Capture the cell that displays the provided text and extract its [X, Y] central coordinate. 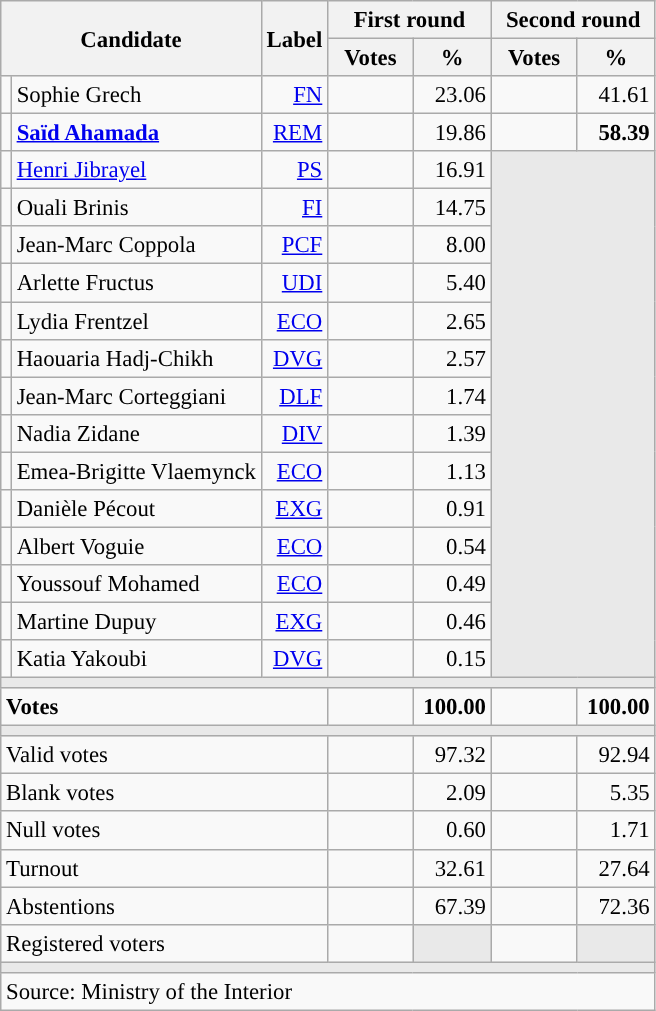
2.57 [452, 358]
Ouali Brinis [136, 208]
DLF [294, 396]
Henri Jibrayel [136, 170]
Saïd Ahamada [136, 133]
1.71 [616, 831]
Albert Voguie [136, 546]
32.61 [452, 868]
Youssouf Mohamed [136, 584]
Katia Yakoubi [136, 659]
REM [294, 133]
Turnout [164, 868]
92.94 [616, 755]
2.65 [452, 321]
PS [294, 170]
0.46 [452, 621]
8.00 [452, 245]
Abstentions [164, 906]
Haouaria Hadj-Chikh [136, 358]
Source: Ministry of the Interior [328, 992]
Jean-Marc Coppola [136, 245]
Lydia Frentzel [136, 321]
Label [294, 38]
FI [294, 208]
14.75 [452, 208]
1.74 [452, 396]
2.09 [452, 793]
Candidate [132, 38]
67.39 [452, 906]
16.91 [452, 170]
1.39 [452, 433]
First round [410, 20]
Blank votes [164, 793]
5.35 [616, 793]
19.86 [452, 133]
Valid votes [164, 755]
UDI [294, 283]
Nadia Zidane [136, 433]
Jean-Marc Corteggiani [136, 396]
Null votes [164, 831]
Sophie Grech [136, 95]
0.15 [452, 659]
Second round [573, 20]
Martine Dupuy [136, 621]
0.91 [452, 509]
0.49 [452, 584]
FN [294, 95]
41.61 [616, 95]
1.13 [452, 471]
Danièle Pécout [136, 509]
Arlette Fructus [136, 283]
0.54 [452, 546]
72.36 [616, 906]
27.64 [616, 868]
PCF [294, 245]
5.40 [452, 283]
Emea-Brigitte Vlaemynck [136, 471]
DIV [294, 433]
23.06 [452, 95]
0.60 [452, 831]
58.39 [616, 133]
Registered voters [164, 943]
97.32 [452, 755]
